Extract the (x, y) coordinate from the center of the cell holding the provided text.  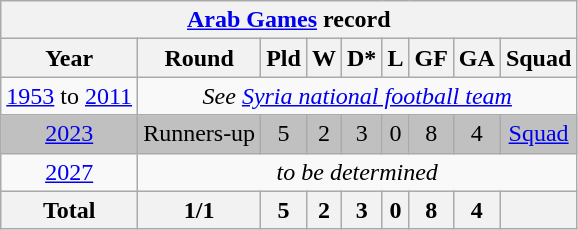
1/1 (200, 210)
L (396, 58)
Runners-up (200, 134)
2023 (70, 134)
Arab Games record (289, 20)
Year (70, 58)
GA (476, 58)
D* (361, 58)
1953 to 2011 (70, 96)
Pld (284, 58)
Round (200, 58)
Total (70, 210)
to be determined (358, 172)
See Syria national football team (358, 96)
GF (431, 58)
W (324, 58)
2027 (70, 172)
